Extract the [X, Y] coordinate from the center of the cell holding the provided text.  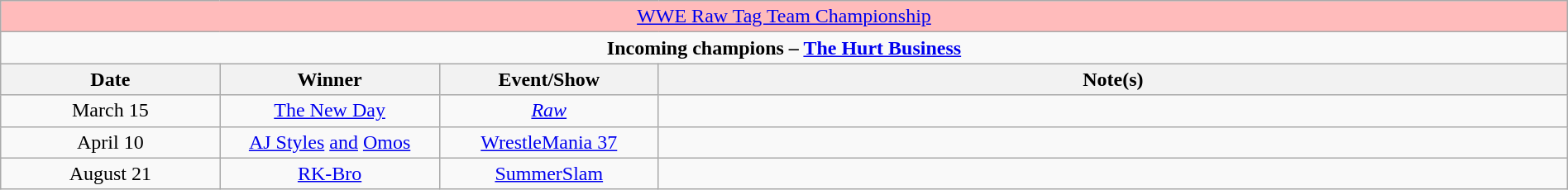
Note(s) [1113, 79]
SummerSlam [549, 173]
Winner [329, 79]
Raw [549, 111]
RK-Bro [329, 173]
Incoming champions – The Hurt Business [784, 48]
AJ Styles and Omos [329, 142]
WrestleMania 37 [549, 142]
Event/Show [549, 79]
August 21 [111, 173]
The New Day [329, 111]
March 15 [111, 111]
April 10 [111, 142]
Date [111, 79]
WWE Raw Tag Team Championship [784, 17]
